Return the (x, y) coordinate for the center point of the cell that contains the specified text.  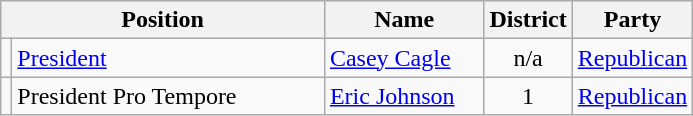
Casey Cagle (404, 58)
President (168, 58)
Party (632, 20)
Name (404, 20)
President Pro Tempore (168, 96)
n/a (528, 58)
1 (528, 96)
District (528, 20)
Position (163, 20)
Eric Johnson (404, 96)
